From the cell containing the given text, extract its center point as (x, y) coordinate. 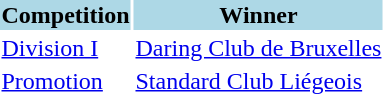
Division I (66, 48)
Daring Club de Bruxelles (258, 48)
Competition (66, 15)
Winner (258, 15)
